Return [x, y] of the center of cell containing provided text 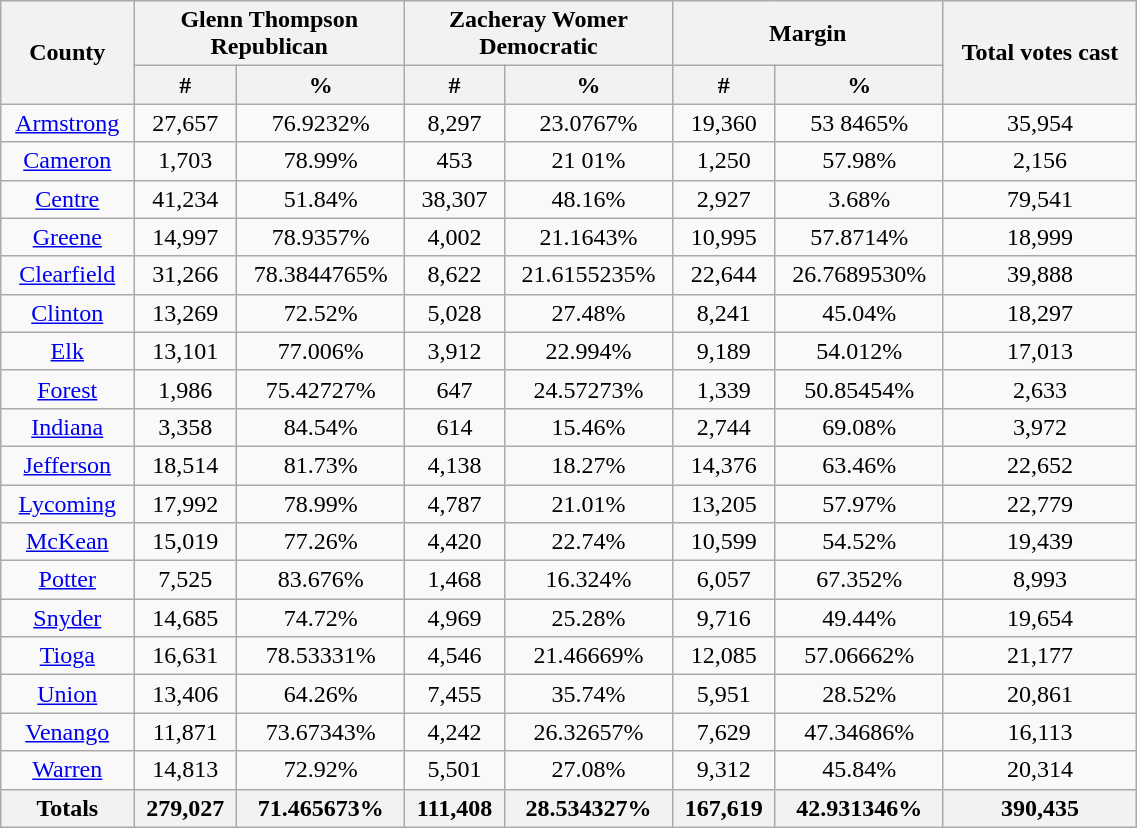
13,269 [186, 313]
Centre [68, 199]
1,703 [186, 161]
4,002 [455, 237]
45.04% [859, 313]
39,888 [1040, 275]
47.34686% [859, 732]
3,358 [186, 427]
35,954 [1040, 123]
Union [68, 694]
8,297 [455, 123]
31,266 [186, 275]
Warren [68, 770]
2,744 [724, 427]
26.32657% [589, 732]
42.931346% [859, 808]
48.16% [589, 199]
5,501 [455, 770]
6,057 [724, 580]
21.1643% [589, 237]
3.68% [859, 199]
167,619 [724, 808]
1,339 [724, 389]
72.52% [321, 313]
75.42727% [321, 389]
21 01% [589, 161]
83.676% [321, 580]
Indiana [68, 427]
614 [455, 427]
51.84% [321, 199]
2,633 [1040, 389]
28.534327% [589, 808]
111,408 [455, 808]
7,525 [186, 580]
17,013 [1040, 351]
57.06662% [859, 656]
9,189 [724, 351]
24.57273% [589, 389]
2,156 [1040, 161]
14,685 [186, 618]
County [68, 52]
1,250 [724, 161]
57.8714% [859, 237]
25.28% [589, 618]
27.48% [589, 313]
71.465673% [321, 808]
5,951 [724, 694]
54.012% [859, 351]
13,205 [724, 503]
15.46% [589, 427]
72.92% [321, 770]
45.84% [859, 770]
10,599 [724, 542]
3,972 [1040, 427]
8,622 [455, 275]
16,113 [1040, 732]
17,992 [186, 503]
Clearfield [68, 275]
1,468 [455, 580]
453 [455, 161]
15,019 [186, 542]
14,813 [186, 770]
81.73% [321, 465]
78.9357% [321, 237]
14,376 [724, 465]
77.26% [321, 542]
Clinton [68, 313]
Lycoming [68, 503]
16,631 [186, 656]
22,779 [1040, 503]
Elk [68, 351]
21,177 [1040, 656]
50.85454% [859, 389]
18,999 [1040, 237]
84.54% [321, 427]
57.97% [859, 503]
Forest [68, 389]
22,652 [1040, 465]
10,995 [724, 237]
38,307 [455, 199]
9,716 [724, 618]
16.324% [589, 580]
8,993 [1040, 580]
Zacheray WomerDemocratic [539, 34]
4,787 [455, 503]
77.006% [321, 351]
67.352% [859, 580]
76.9232% [321, 123]
21.01% [589, 503]
28.52% [859, 694]
1,986 [186, 389]
Cameron [68, 161]
3,912 [455, 351]
20,314 [1040, 770]
19,654 [1040, 618]
53 8465% [859, 123]
4,138 [455, 465]
13,406 [186, 694]
Glenn ThompsonRepublican [270, 34]
Margin [808, 34]
41,234 [186, 199]
4,242 [455, 732]
7,455 [455, 694]
19,439 [1040, 542]
279,027 [186, 808]
4,546 [455, 656]
22.74% [589, 542]
57.98% [859, 161]
18,297 [1040, 313]
18,514 [186, 465]
Snyder [68, 618]
11,871 [186, 732]
20,861 [1040, 694]
49.44% [859, 618]
Venango [68, 732]
Armstrong [68, 123]
14,997 [186, 237]
23.0767% [589, 123]
Tioga [68, 656]
78.53331% [321, 656]
12,085 [724, 656]
McKean [68, 542]
78.3844765% [321, 275]
2,927 [724, 199]
27.08% [589, 770]
Totals [68, 808]
13,101 [186, 351]
Jefferson [68, 465]
Total votes cast [1040, 52]
22.994% [589, 351]
7,629 [724, 732]
63.46% [859, 465]
647 [455, 389]
74.72% [321, 618]
35.74% [589, 694]
19,360 [724, 123]
4,420 [455, 542]
73.67343% [321, 732]
5,028 [455, 313]
Greene [68, 237]
69.08% [859, 427]
8,241 [724, 313]
22,644 [724, 275]
390,435 [1040, 808]
79,541 [1040, 199]
26.7689530% [859, 275]
21.46669% [589, 656]
54.52% [859, 542]
21.6155235% [589, 275]
18.27% [589, 465]
27,657 [186, 123]
64.26% [321, 694]
9,312 [724, 770]
4,969 [455, 618]
Potter [68, 580]
